Return [x, y] of the center of cell containing provided text 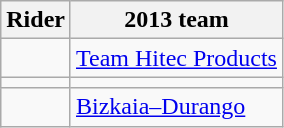
2013 team [176, 20]
Bizkaia–Durango [176, 107]
Rider [36, 20]
Team Hitec Products [176, 58]
